Detect which cell encompasses the target text, then output its [x, y] center coordinate. 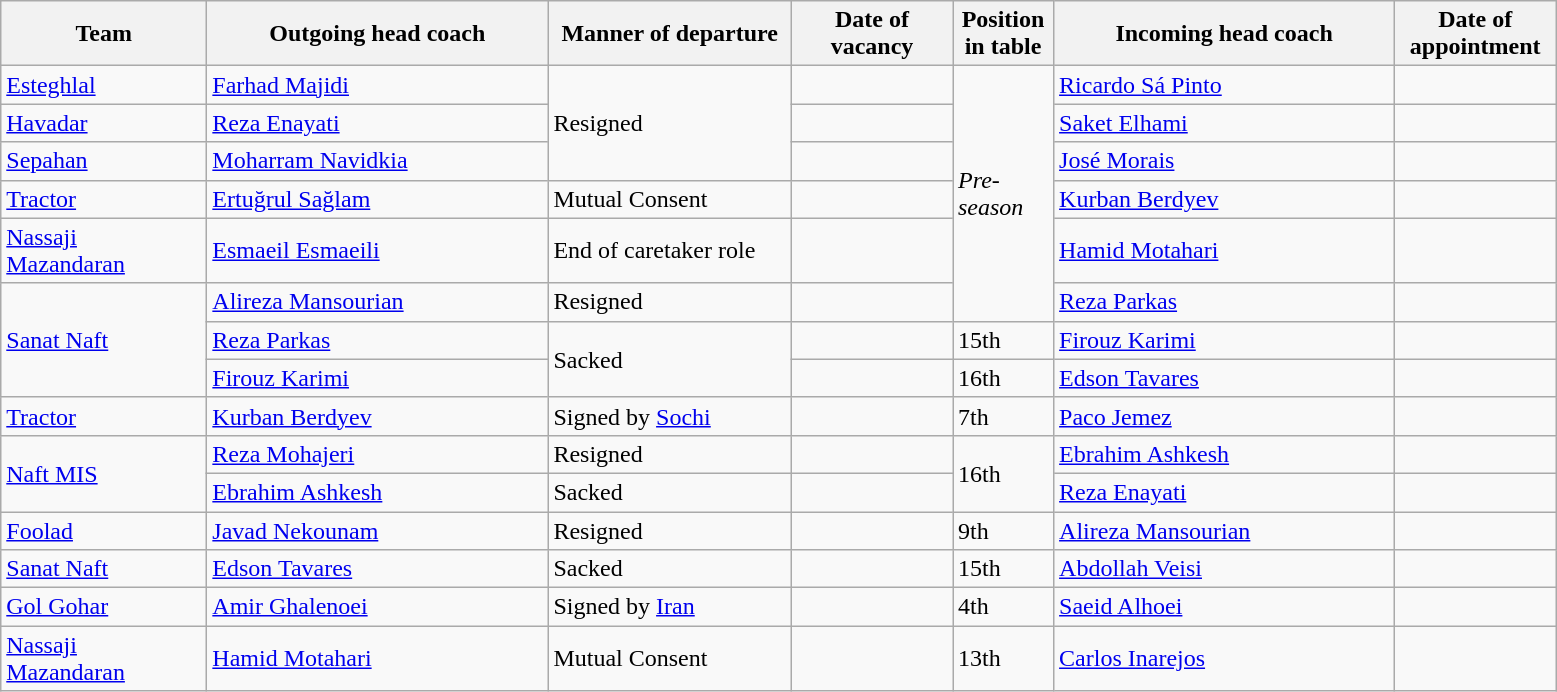
Date of appointment [1476, 34]
Moharram Navidkia [378, 161]
Saket Elhami [1224, 123]
13th [1002, 658]
End of caretaker role [670, 250]
Gol Gohar [104, 607]
Sepahan [104, 161]
Farhad Majidi [378, 85]
Esmaeil Esmaeili [378, 250]
4th [1002, 607]
Manner of departure [670, 34]
Paco Jemez [1224, 416]
Signed by Iran [670, 607]
Signed by Sochi [670, 416]
Havadar [104, 123]
Reza Mohajeri [378, 454]
Saeid Alhoei [1224, 607]
Incoming head coach [1224, 34]
Ricardo Sá Pinto [1224, 85]
José Morais [1224, 161]
Javad Nekounam [378, 531]
Esteghlal [104, 85]
Ertuğrul Sağlam [378, 199]
Date of vacancy [872, 34]
Position in table [1002, 34]
Pre-season [1002, 194]
9th [1002, 531]
Naft MIS [104, 473]
Amir Ghalenoei [378, 607]
Foolad [104, 531]
Team [104, 34]
Abdollah Veisi [1224, 569]
Carlos Inarejos [1224, 658]
Outgoing head coach [378, 34]
7th [1002, 416]
